Capture the cell that displays the provided text and extract its (X, Y) central coordinate. 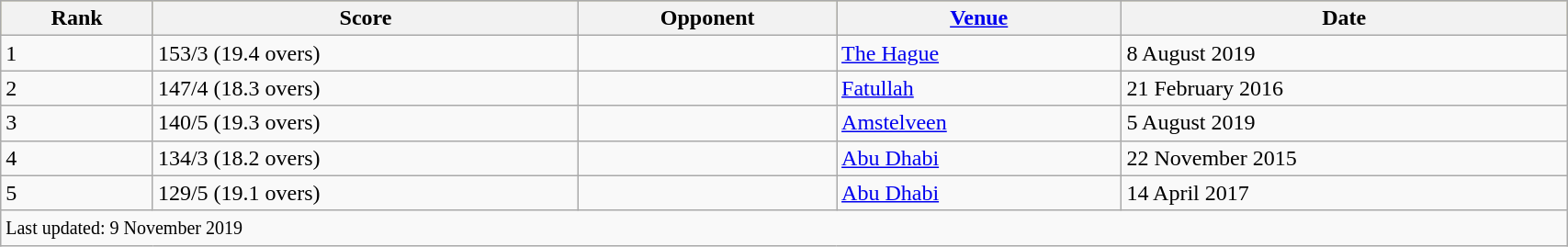
22 November 2015 (1345, 158)
3 (77, 123)
Opponent (707, 18)
140/5 (19.3 overs) (366, 123)
5 August 2019 (1345, 123)
153/3 (19.4 overs) (366, 53)
147/4 (18.3 overs) (366, 88)
8 August 2019 (1345, 53)
Venue (979, 18)
4 (77, 158)
Amstelveen (979, 123)
21 February 2016 (1345, 88)
Score (366, 18)
The Hague (979, 53)
129/5 (19.1 overs) (366, 193)
14 April 2017 (1345, 193)
Rank (77, 18)
Last updated: 9 November 2019 (784, 228)
2 (77, 88)
Fatullah (979, 88)
1 (77, 53)
5 (77, 193)
134/3 (18.2 overs) (366, 158)
Date (1345, 18)
